Output the [x, y] coordinate of the center of the cell containing the given text.  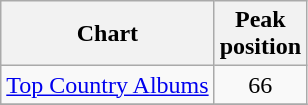
Peakposition [260, 34]
Chart [108, 34]
Top Country Albums [108, 85]
66 [260, 85]
